Return (X, Y) of the center of cell containing provided text 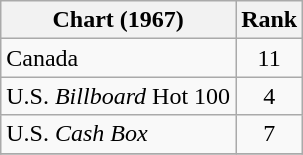
4 (270, 96)
7 (270, 134)
11 (270, 58)
U.S. Billboard Hot 100 (118, 96)
Rank (270, 20)
U.S. Cash Box (118, 134)
Chart (1967) (118, 20)
Canada (118, 58)
